Scan for the cell matching the given text and deliver its (X, Y) coordinate at center. 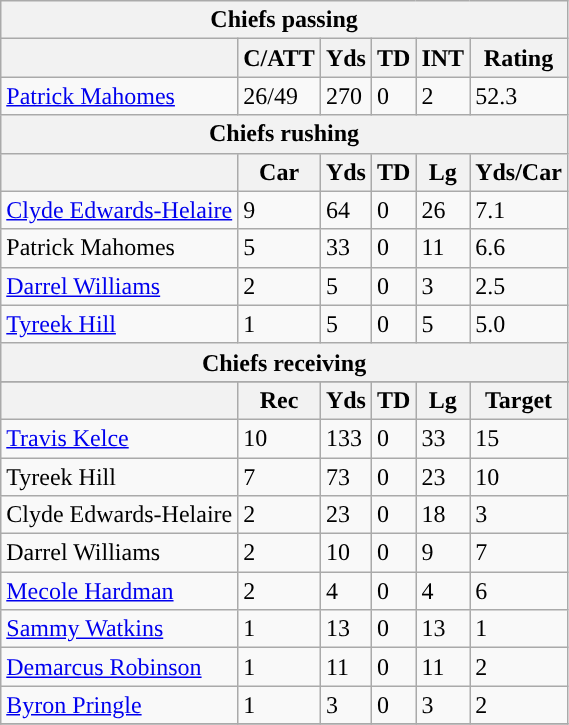
26/49 (280, 96)
Yds/Car (519, 172)
6 (519, 591)
270 (346, 96)
Chiefs receiving (284, 362)
2.5 (519, 286)
6.6 (519, 248)
Demarcus Robinson (120, 667)
Chiefs rushing (284, 134)
Target (519, 400)
C/ATT (280, 58)
Byron Pringle (120, 705)
73 (346, 477)
Sammy Watkins (120, 629)
Car (280, 172)
5.0 (519, 324)
64 (346, 210)
Rating (519, 58)
26 (443, 210)
Mecole Hardman (120, 591)
15 (519, 438)
18 (443, 515)
Rec (280, 400)
Chiefs passing (284, 20)
INT (443, 58)
52.3 (519, 96)
Travis Kelce (120, 438)
133 (346, 438)
7.1 (519, 210)
